Locate the cell with the specified text and output its (x, y) center coordinate. 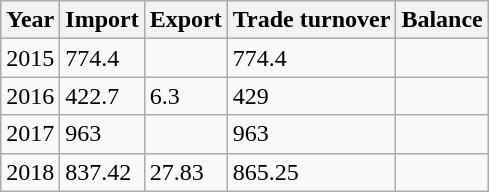
2018 (30, 172)
Trade turnover (312, 20)
6.3 (186, 96)
2015 (30, 58)
2016 (30, 96)
Export (186, 20)
2017 (30, 134)
Balance (442, 20)
837.42 (102, 172)
865.25 (312, 172)
27.83 (186, 172)
Year (30, 20)
Import (102, 20)
422.7 (102, 96)
429 (312, 96)
